Return (x, y) of the center of cell containing provided text 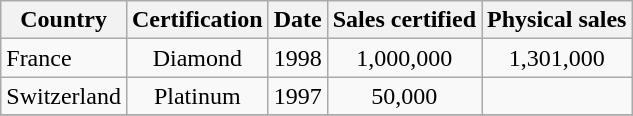
France (64, 58)
1,301,000 (557, 58)
Switzerland (64, 96)
1997 (298, 96)
Date (298, 20)
Country (64, 20)
Platinum (197, 96)
Physical sales (557, 20)
1998 (298, 58)
Sales certified (404, 20)
50,000 (404, 96)
Diamond (197, 58)
1,000,000 (404, 58)
Certification (197, 20)
